Return the (x, y) coordinate for the center point of the cell that contains the specified text.  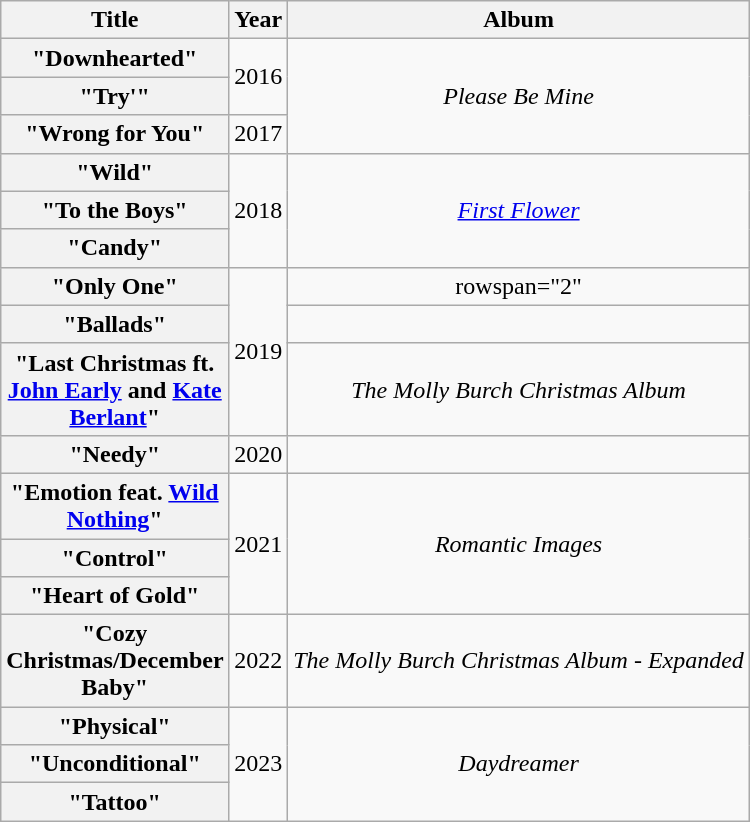
"Heart of Gold" (115, 596)
2021 (258, 544)
"To the Boys" (115, 210)
Please Be Mine (519, 96)
2022 (258, 661)
Year (258, 20)
"Unconditional" (115, 764)
Title (115, 20)
2016 (258, 77)
"Control" (115, 557)
"Needy" (115, 454)
The Molly Burch Christmas Album - Expanded (519, 661)
Romantic Images (519, 544)
"Try'" (115, 96)
First Flower (519, 210)
"Last Christmas ft. John Early and Kate Berlant" (115, 389)
rowspan="2" (519, 286)
"Downhearted" (115, 58)
"Emotion feat. Wild Nothing" (115, 506)
"Wild" (115, 172)
2023 (258, 764)
"Only One" (115, 286)
2018 (258, 210)
"Ballads" (115, 324)
2019 (258, 351)
"Candy" (115, 248)
Daydreamer (519, 764)
The Molly Burch Christmas Album (519, 389)
2017 (258, 134)
"Physical" (115, 726)
Album (519, 20)
"Wrong for You" (115, 134)
2020 (258, 454)
"Tattoo" (115, 802)
"Cozy Christmas/December Baby" (115, 661)
